Determine the [X, Y] coordinate at the center of the cell enclosing the given text.  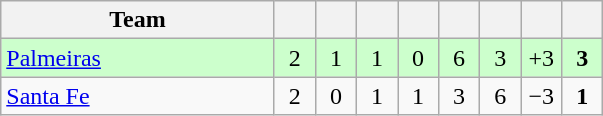
Team [138, 20]
Santa Fe [138, 96]
Palmeiras [138, 58]
+3 [542, 58]
−3 [542, 96]
